Determine the (X, Y) coordinate at the center of the cell enclosing the given text.  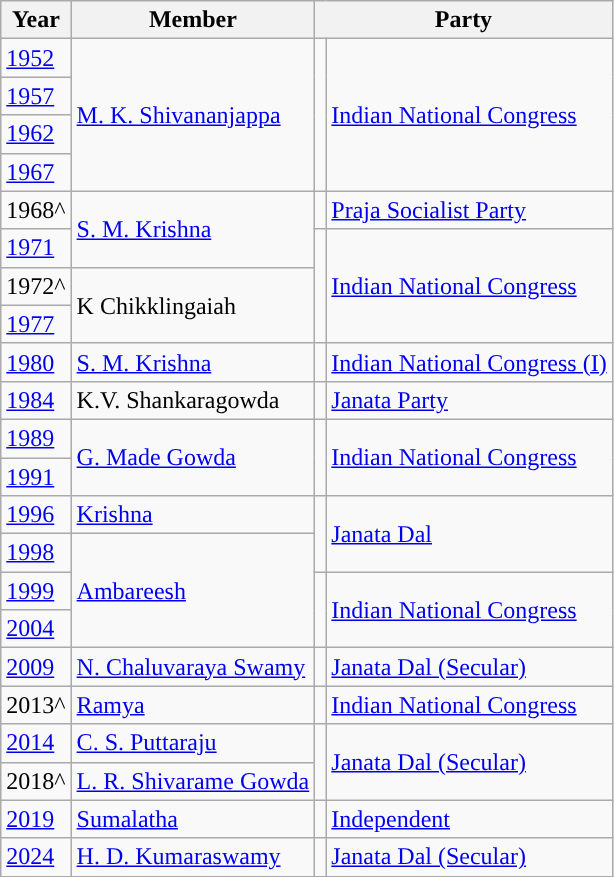
H. D. Kumaraswamy (193, 857)
Sumalatha (193, 819)
Krishna (193, 515)
L. R. Shivarame Gowda (193, 781)
M. K. Shivananjappa (193, 115)
1952 (36, 58)
1971 (36, 248)
2024 (36, 857)
1996 (36, 515)
1962 (36, 134)
1999 (36, 591)
Janata Dal (469, 534)
Praja Socialist Party (469, 210)
2019 (36, 819)
Party (464, 20)
1984 (36, 400)
K.V. Shankaragowda (193, 400)
1998 (36, 553)
Member (193, 20)
K Chikklingaiah (193, 305)
N. Chaluvaraya Swamy (193, 667)
Ambareesh (193, 591)
1980 (36, 362)
1968^ (36, 210)
G. Made Gowda (193, 457)
Janata Party (469, 400)
1967 (36, 172)
1972^ (36, 286)
2009 (36, 667)
Independent (469, 819)
1977 (36, 324)
Indian National Congress (I) (469, 362)
1957 (36, 96)
Ramya (193, 705)
1989 (36, 438)
2018^ (36, 781)
C. S. Puttaraju (193, 743)
2014 (36, 743)
Year (36, 20)
2013^ (36, 705)
2004 (36, 629)
1991 (36, 477)
